Find where the given text appears and provide that cell's center as [X, Y] coordinate. 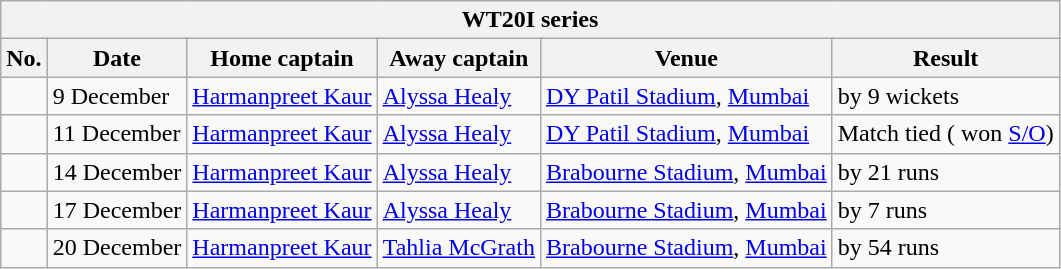
14 December [117, 172]
Tahlia McGrath [458, 248]
17 December [117, 210]
Match tied ( won S/O) [946, 134]
Date [117, 58]
No. [24, 58]
by 54 runs [946, 248]
by 7 runs [946, 210]
by 21 runs [946, 172]
Venue [686, 58]
Away captain [458, 58]
Home captain [282, 58]
Result [946, 58]
9 December [117, 96]
by 9 wickets [946, 96]
20 December [117, 248]
WT20I series [530, 20]
11 December [117, 134]
